Output the (x, y) coordinate of the center of the cell containing the given text.  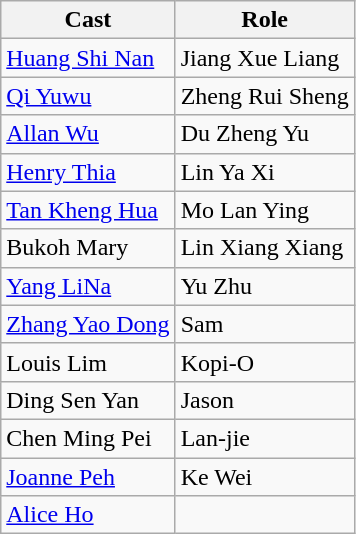
Zheng Rui Sheng (264, 96)
Zhang Yao Dong (88, 324)
Chen Ming Pei (88, 438)
Kopi-O (264, 362)
Role (264, 20)
Du Zheng Yu (264, 134)
Cast (88, 20)
Henry Thia (88, 172)
Joanne Peh (88, 477)
Qi Yuwu (88, 96)
Sam (264, 324)
Lin Ya Xi (264, 172)
Yu Zhu (264, 286)
Jason (264, 400)
Tan Kheng Hua (88, 210)
Mo Lan Ying (264, 210)
Huang Shi Nan (88, 58)
Ding Sen Yan (88, 400)
Allan Wu (88, 134)
Alice Ho (88, 515)
Ke Wei (264, 477)
Lan-jie (264, 438)
Louis Lim (88, 362)
Bukoh Mary (88, 248)
Jiang Xue Liang (264, 58)
Lin Xiang Xiang (264, 248)
Yang LiNa (88, 286)
